Output the (X, Y) coordinate of the center of the cell containing the given text.  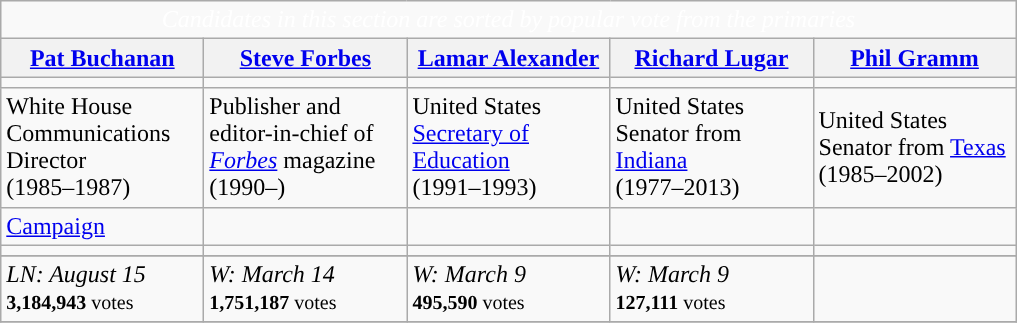
United States Secretary of Education(1991–1993) (508, 148)
W: March 141,751,187 votes (306, 288)
W: March 9495,590 votes (508, 288)
White House Communications Director(1985–1987) (102, 148)
United States Senator from Indiana(1977–2013) (712, 148)
Candidates in this section are sorted by popular vote from the primaries (508, 20)
Lamar Alexander (508, 58)
W: March 9127,111 votes (712, 288)
Publisher and editor-in-chief of Forbes magazine(1990–) (306, 148)
Phil Gramm (914, 58)
United States Senator from Texas(1985–2002) (914, 148)
Steve Forbes (306, 58)
Richard Lugar (712, 58)
LN: August 153,184,943 votes (102, 288)
Pat Buchanan (102, 58)
Campaign (102, 226)
